Provide the (X, Y) coordinate of the cell's center where the given text is located.  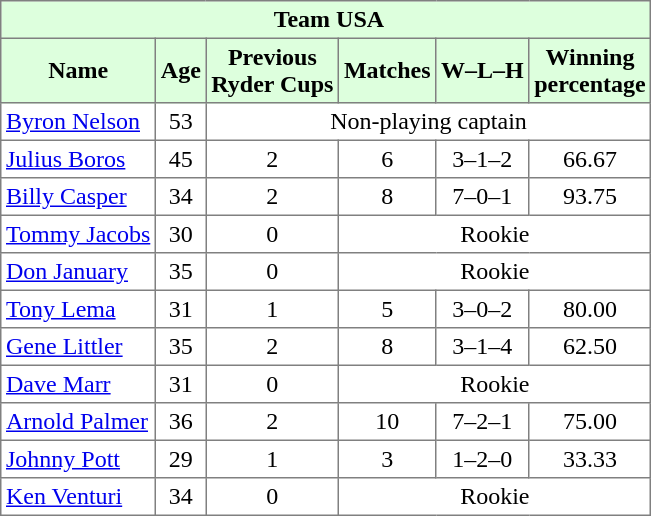
Julius Boros (78, 159)
PreviousRyder Cups (272, 70)
3–1–2 (482, 159)
45 (181, 159)
Billy Casper (78, 197)
Age (181, 70)
Don January (78, 272)
66.67 (590, 159)
1–2–0 (482, 459)
29 (181, 459)
80.00 (590, 309)
W–L–H (482, 70)
7–2–1 (482, 422)
Tony Lema (78, 309)
6 (388, 159)
Gene Littler (78, 347)
Name (78, 70)
3 (388, 459)
75.00 (590, 422)
Tommy Jacobs (78, 234)
3–1–4 (482, 347)
36 (181, 422)
93.75 (590, 197)
62.50 (590, 347)
5 (388, 309)
3–0–2 (482, 309)
53 (181, 122)
Non-playing captain (428, 122)
Team USA (326, 20)
Ken Venturi (78, 497)
30 (181, 234)
7–0–1 (482, 197)
Winningpercentage (590, 70)
10 (388, 422)
Dave Marr (78, 384)
Byron Nelson (78, 122)
Arnold Palmer (78, 422)
Matches (388, 70)
Johnny Pott (78, 459)
33.33 (590, 459)
